Extract the (x, y) coordinate from the center of the cell holding the provided text.  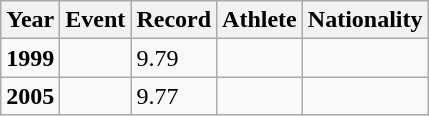
2005 (30, 96)
1999 (30, 58)
9.77 (174, 96)
Record (174, 20)
Nationality (365, 20)
Athlete (260, 20)
Event (96, 20)
Year (30, 20)
9.79 (174, 58)
